Extract the [x, y] coordinate from the center of the cell holding the provided text.  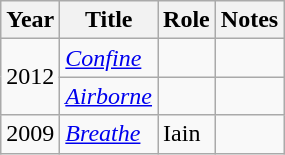
Role [187, 20]
2012 [30, 77]
Year [30, 20]
Confine [109, 58]
Breathe [109, 134]
Notes [249, 20]
Iain [187, 134]
2009 [30, 134]
Title [109, 20]
Airborne [109, 96]
